Search for the cell housing the specified text and yield its [X, Y] center coordinate. 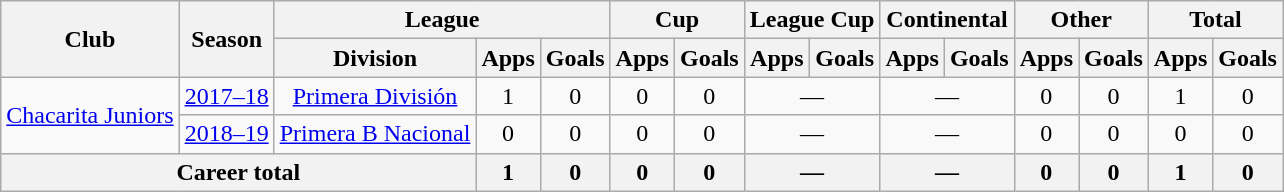
Club [90, 39]
2017–18 [226, 96]
2018–19 [226, 134]
Career total [238, 172]
Primera B Nacional [375, 134]
Other [1081, 20]
League [442, 20]
Cup [677, 20]
Primera División [375, 96]
Division [375, 58]
Total [1215, 20]
League Cup [812, 20]
Chacarita Juniors [90, 115]
Continental [947, 20]
Season [226, 39]
